Capture the cell that displays the provided text and extract its (X, Y) central coordinate. 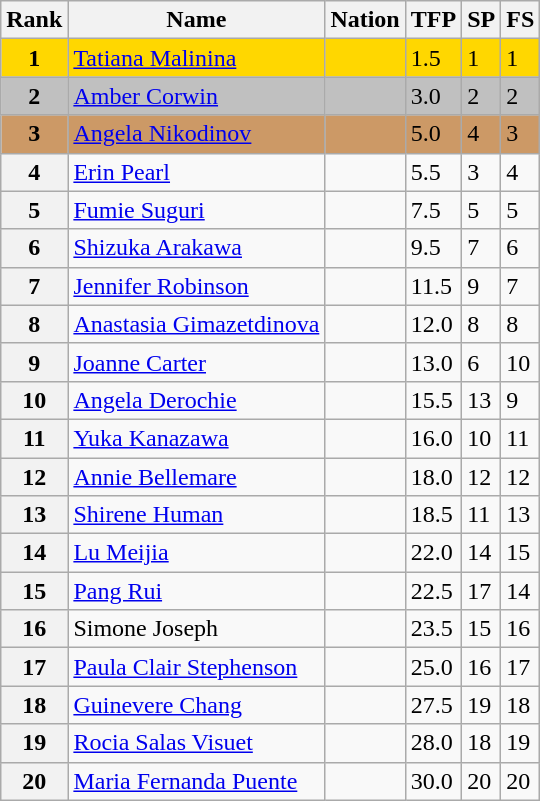
3.0 (433, 96)
27.5 (433, 705)
Erin Pearl (196, 172)
16.0 (433, 438)
22.0 (433, 553)
15.5 (433, 400)
13.0 (433, 362)
Angela Derochie (196, 400)
Fumie Suguri (196, 210)
Jennifer Robinson (196, 286)
Lu Meijia (196, 553)
TFP (433, 20)
23.5 (433, 629)
Pang Rui (196, 591)
Tatiana Malinina (196, 58)
Annie Bellemare (196, 477)
Rank (34, 20)
5.0 (433, 134)
Shizuka Arakawa (196, 248)
12.0 (433, 324)
Paula Clair Stephenson (196, 667)
Anastasia Gimazetdinova (196, 324)
1.5 (433, 58)
Nation (365, 20)
9.5 (433, 248)
Rocia Salas Visuet (196, 743)
18.0 (433, 477)
Amber Corwin (196, 96)
Joanne Carter (196, 362)
5.5 (433, 172)
Angela Nikodinov (196, 134)
SP (482, 20)
28.0 (433, 743)
22.5 (433, 591)
18.5 (433, 515)
Guinevere Chang (196, 705)
Maria Fernanda Puente (196, 781)
7.5 (433, 210)
30.0 (433, 781)
Simone Joseph (196, 629)
Name (196, 20)
Yuka Kanazawa (196, 438)
25.0 (433, 667)
Shirene Human (196, 515)
11.5 (433, 286)
FS (520, 20)
